For the text-containing cell, return its midpoint in [X, Y] coordinate format. 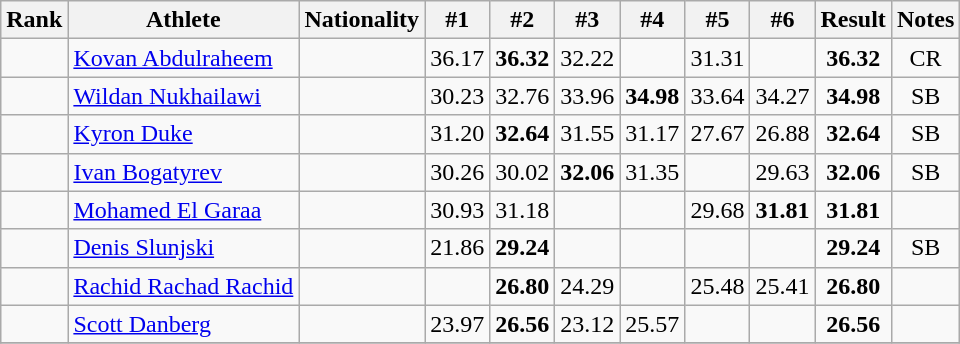
21.86 [458, 248]
Result [853, 20]
Rachid Rachad Rachid [184, 286]
Rank [34, 20]
#5 [718, 20]
29.63 [782, 172]
CR [925, 58]
Kovan Abdulraheem [184, 58]
#4 [652, 20]
33.96 [588, 96]
27.67 [718, 134]
Ivan Bogatyrev [184, 172]
#1 [458, 20]
Wildan Nukhailawi [184, 96]
30.23 [458, 96]
34.27 [782, 96]
30.93 [458, 210]
Athlete [184, 20]
31.55 [588, 134]
31.31 [718, 58]
Kyron Duke [184, 134]
36.17 [458, 58]
26.88 [782, 134]
#6 [782, 20]
25.48 [718, 286]
Nationality [362, 20]
25.57 [652, 324]
31.20 [458, 134]
#3 [588, 20]
23.97 [458, 324]
29.68 [718, 210]
32.76 [522, 96]
Denis Slunjski [184, 248]
31.35 [652, 172]
30.02 [522, 172]
23.12 [588, 324]
Mohamed El Garaa [184, 210]
31.17 [652, 134]
#2 [522, 20]
31.18 [522, 210]
Scott Danberg [184, 324]
25.41 [782, 286]
24.29 [588, 286]
33.64 [718, 96]
30.26 [458, 172]
32.22 [588, 58]
Notes [925, 20]
